Search for the cell housing the specified text and yield its (x, y) center coordinate. 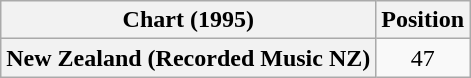
47 (423, 58)
Position (423, 20)
Chart (1995) (188, 20)
New Zealand (Recorded Music NZ) (188, 58)
